Determine the (X, Y) coordinate at the center of the cell enclosing the given text.  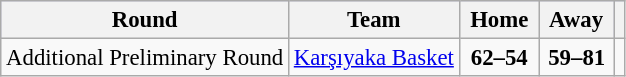
Team (374, 20)
Additional Preliminary Round (145, 58)
62–54 (499, 58)
Away (576, 20)
Round (145, 20)
59–81 (576, 58)
Home (499, 20)
Karşıyaka Basket (374, 58)
